Determine the [x, y] coordinate at the center of the cell enclosing the given text.  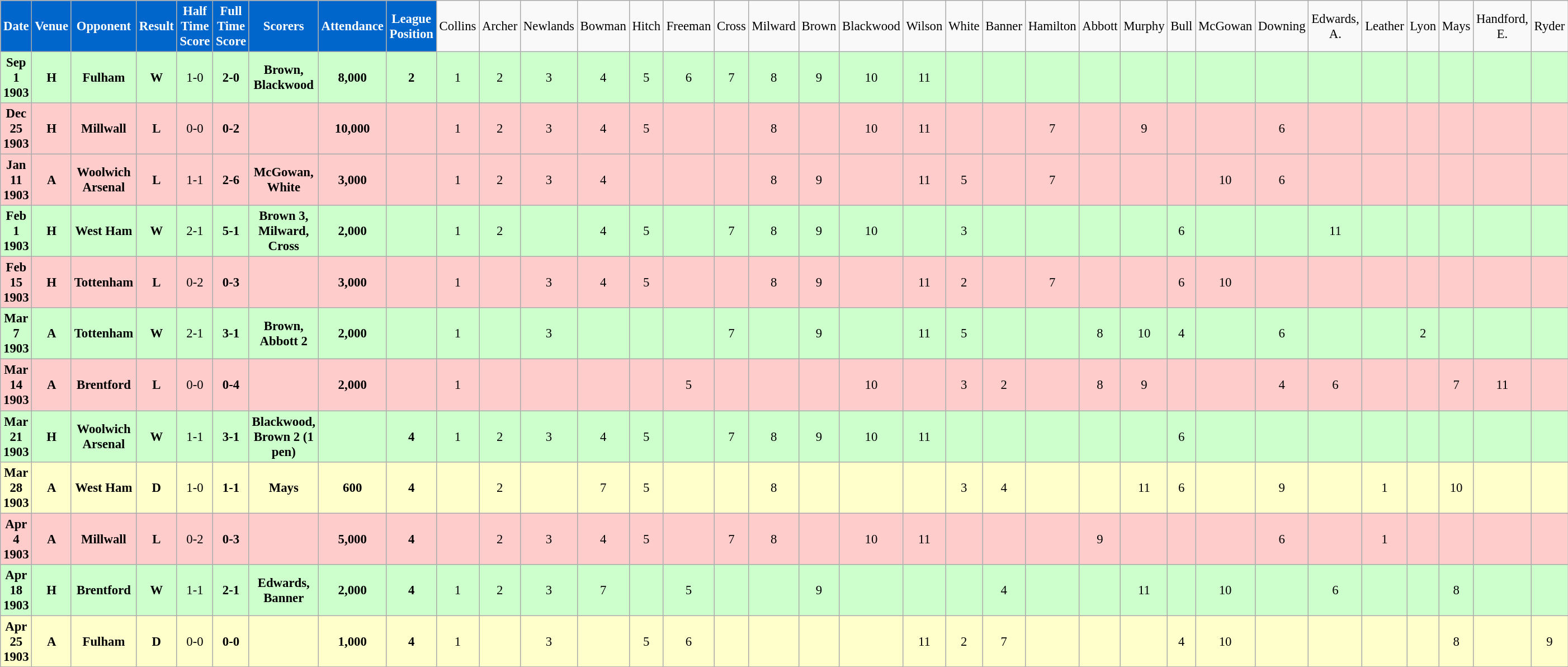
Blackwood, Brown 2 (1 pen) [284, 436]
Apr 18 1903 [16, 590]
Hitch [646, 26]
McGowan [1226, 26]
Cross [731, 26]
Collins [457, 26]
Abbott [1100, 26]
Leather [1385, 26]
Ryder [1549, 26]
Sep 1 1903 [16, 78]
Bowman [603, 26]
Hamilton [1052, 26]
Banner [1004, 26]
Apr 25 1903 [16, 641]
Venue [51, 26]
Date [16, 26]
Handford, E. [1503, 26]
Freeman [688, 26]
Scorers [284, 26]
Newlands [549, 26]
Blackwood [871, 26]
Apr 4 1903 [16, 539]
Wilson [924, 26]
Brown, Abbott 2 [284, 333]
0-4 [232, 385]
Feb 1 1903 [16, 231]
Archer [500, 26]
Dec 25 1903 [16, 129]
Brown [819, 26]
Opponent [103, 26]
Brown, Blackwood [284, 78]
Attendance [352, 26]
McGowan, White [284, 180]
Mar 28 1903 [16, 487]
League Position [412, 26]
Murphy [1144, 26]
Brown 3, Milward, Cross [284, 231]
Jan 11 1903 [16, 180]
Milward [774, 26]
Result [157, 26]
Downing [1282, 26]
Edwards, Banner [284, 590]
10,000 [352, 129]
Mar 21 1903 [16, 436]
Half Time Score [195, 26]
600 [352, 487]
8,000 [352, 78]
2-6 [232, 180]
Mar 7 1903 [16, 333]
White [964, 26]
Feb 15 1903 [16, 283]
1,000 [352, 641]
2-0 [232, 78]
5,000 [352, 539]
Mar 14 1903 [16, 385]
Lyon [1423, 26]
Bull [1182, 26]
Full Time Score [232, 26]
5-1 [232, 231]
Edwards, A. [1335, 26]
